For the text-containing cell, return its midpoint in [X, Y] coordinate format. 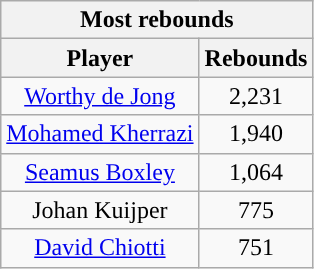
Rebounds [256, 58]
775 [256, 210]
1,940 [256, 134]
Player [100, 58]
Worthy de Jong [100, 96]
751 [256, 248]
Seamus Boxley [100, 172]
Johan Kuijper [100, 210]
Most rebounds [157, 20]
1,064 [256, 172]
Mohamed Kherrazi [100, 134]
2,231 [256, 96]
David Chiotti [100, 248]
